Return [X, Y] of the center of cell containing provided text 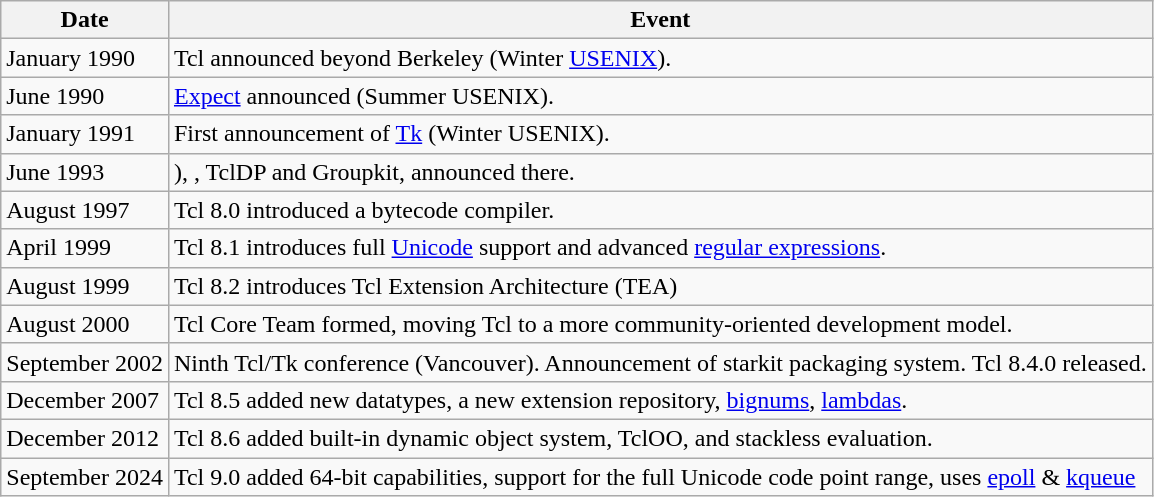
First announcement of Tk (Winter USENIX). [660, 134]
December 2007 [85, 400]
Ninth Tcl/Tk conference (Vancouver). Announcement of starkit packaging system. Tcl 8.4.0 released. [660, 362]
April 1999 [85, 248]
), , TclDP and Groupkit, announced there. [660, 172]
Date [85, 20]
Tcl Core Team formed, moving Tcl to a more community-oriented development model. [660, 324]
August 2000 [85, 324]
Expect announced (Summer USENIX). [660, 96]
Event [660, 20]
January 1990 [85, 58]
August 1997 [85, 210]
Tcl 8.0 introduced a bytecode compiler. [660, 210]
Tcl 8.6 added built-in dynamic object system, TclOO, and stackless evaluation. [660, 438]
Tcl 8.2 introduces Tcl Extension Architecture (TEA) [660, 286]
June 1990 [85, 96]
January 1991 [85, 134]
December 2012 [85, 438]
Tcl 8.5 added new datatypes, a new extension repository, bignums, lambdas. [660, 400]
September 2024 [85, 477]
Tcl 8.1 introduces full Unicode support and advanced regular expressions. [660, 248]
September 2002 [85, 362]
June 1993 [85, 172]
Tcl 9.0 added 64-bit capabilities, support for the full Unicode code point range, uses epoll & kqueue [660, 477]
Tcl announced beyond Berkeley (Winter USENIX). [660, 58]
August 1999 [85, 286]
